Capture the cell that displays the provided text and extract its [x, y] central coordinate. 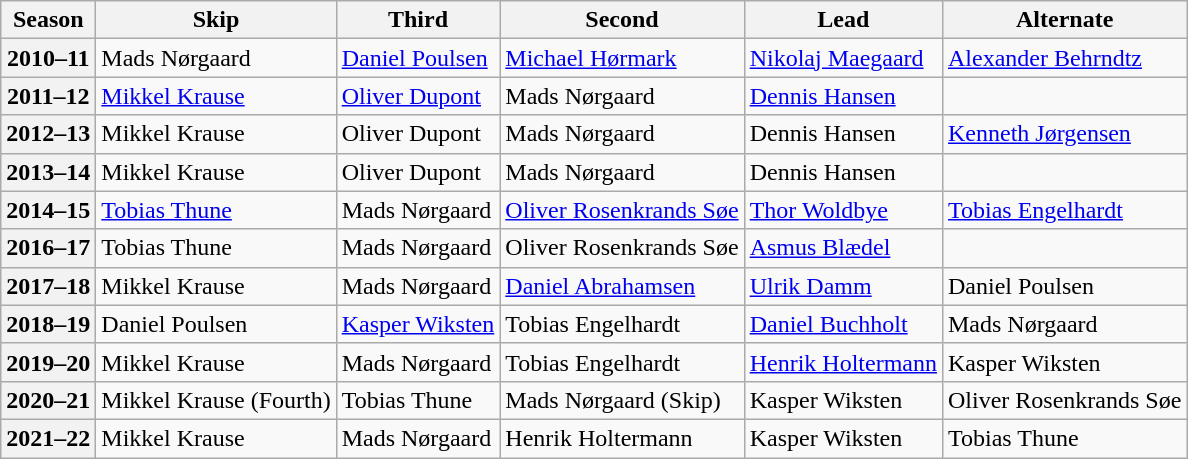
Daniel Abrahamsen [622, 286]
Third [418, 20]
Alexander Behrndtz [1064, 58]
Michael Hørmark [622, 58]
Ulrik Damm [843, 286]
2010–11 [48, 58]
Mikkel Krause (Fourth) [216, 400]
Alternate [1064, 20]
Thor Woldbye [843, 210]
Kenneth Jørgensen [1064, 134]
Skip [216, 20]
2016–17 [48, 248]
Season [48, 20]
2012–13 [48, 134]
Asmus Blædel [843, 248]
2014–15 [48, 210]
Mads Nørgaard (Skip) [622, 400]
2019–20 [48, 362]
2021–22 [48, 438]
Daniel Buchholt [843, 324]
2018–19 [48, 324]
Nikolaj Maegaard [843, 58]
Second [622, 20]
Lead [843, 20]
2020–21 [48, 400]
2011–12 [48, 96]
2017–18 [48, 286]
2013–14 [48, 172]
